Output the (X, Y) coordinate of the center of the cell containing the given text.  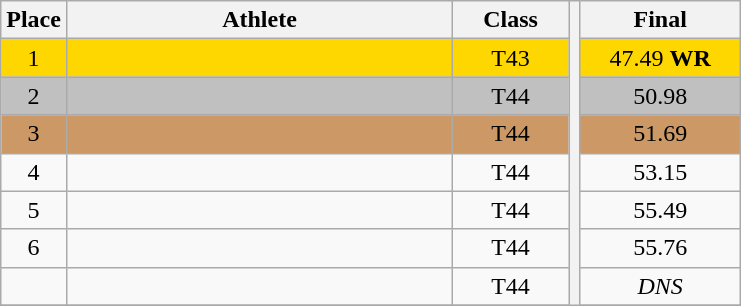
T43 (511, 58)
5 (34, 210)
53.15 (660, 172)
6 (34, 248)
Final (660, 20)
1 (34, 58)
Athlete (259, 20)
3 (34, 134)
Place (34, 20)
55.49 (660, 210)
51.69 (660, 134)
DNS (660, 286)
50.98 (660, 96)
47.49 WR (660, 58)
Class (511, 20)
55.76 (660, 248)
4 (34, 172)
2 (34, 96)
